Provide the [x, y] coordinate of the cell's center where the given text is located.  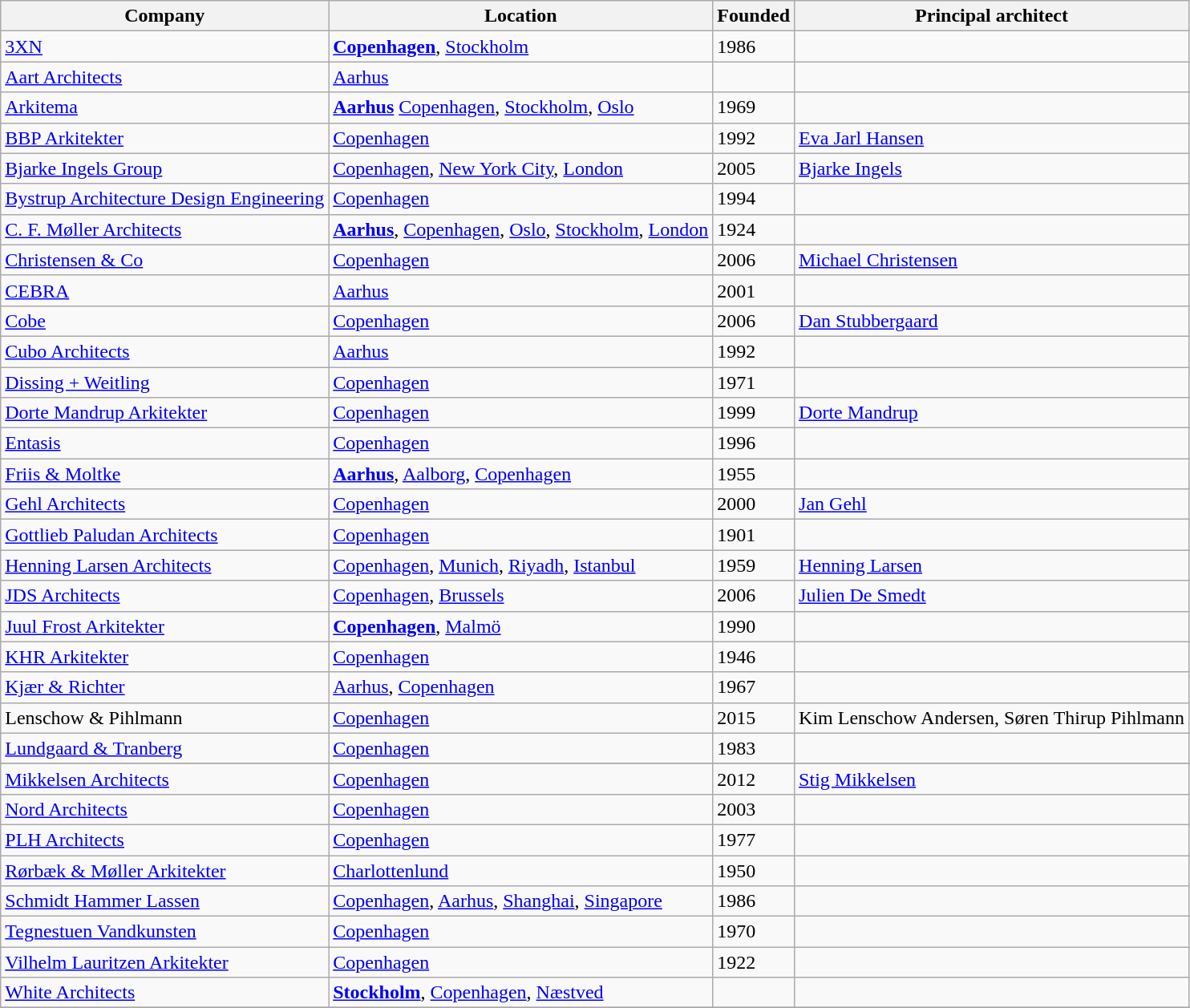
Dissing + Weitling [165, 383]
Lenschow & Pihlmann [165, 718]
Aarhus, Copenhagen, Oslo, Stockholm, London [521, 229]
PLH Architects [165, 840]
3XN [165, 47]
Michael Christensen [992, 260]
Kim Lenschow Andersen, Søren Thirup Pihlmann [992, 718]
Bystrup Architecture Design Engineering [165, 199]
Tegnestuen Vandkunsten [165, 932]
Cubo Architects [165, 351]
2005 [754, 168]
Stig Mikkelsen [992, 779]
Entasis [165, 443]
1955 [754, 474]
Bjarke Ingels Group [165, 168]
Company [165, 16]
2003 [754, 809]
Copenhagen, New York City, London [521, 168]
Charlottenlund [521, 870]
Henning Larsen Architects [165, 565]
Eva Jarl Hansen [992, 138]
1969 [754, 107]
1950 [754, 870]
1967 [754, 687]
Dorte Mandrup [992, 413]
1994 [754, 199]
1901 [754, 535]
Dan Stubbergaard [992, 321]
Mikkelsen Architects [165, 779]
Henning Larsen [992, 565]
Gottlieb Paludan Architects [165, 535]
1924 [754, 229]
1970 [754, 932]
CEBRA [165, 290]
Arkitema [165, 107]
2001 [754, 290]
Vilhelm Lauritzen Arkitekter [165, 962]
Rørbæk & Møller Arkitekter [165, 870]
Schmidt Hammer Lassen [165, 901]
Christensen & Co [165, 260]
1946 [754, 657]
1983 [754, 748]
Lundgaard & Tranberg [165, 748]
Aarhus, Aalborg, Copenhagen [521, 474]
Julien De Smedt [992, 596]
1971 [754, 383]
White Architects [165, 993]
1922 [754, 962]
Nord Architects [165, 809]
Dorte Mandrup Arkitekter [165, 413]
Stockholm, Copenhagen, Næstved [521, 993]
1990 [754, 626]
JDS Architects [165, 596]
1999 [754, 413]
1996 [754, 443]
Jan Gehl [992, 504]
Aarhus Copenhagen, Stockholm, Oslo [521, 107]
BBP Arkitekter [165, 138]
Copenhagen, Munich, Riyadh, Istanbul [521, 565]
Founded [754, 16]
Cobe [165, 321]
Copenhagen, Brussels [521, 596]
Juul Frost Arkitekter [165, 626]
2012 [754, 779]
Gehl Architects [165, 504]
Copenhagen, Malmö [521, 626]
2000 [754, 504]
1977 [754, 840]
Aarhus, Copenhagen [521, 687]
Copenhagen, Stockholm [521, 47]
KHR Arkitekter [165, 657]
Principal architect [992, 16]
Aart Architects [165, 77]
Friis & Moltke [165, 474]
Kjær & Richter [165, 687]
Copenhagen, Aarhus, Shanghai, Singapore [521, 901]
2015 [754, 718]
Location [521, 16]
C. F. Møller Architects [165, 229]
1959 [754, 565]
Bjarke Ingels [992, 168]
